From the cell containing the given text, extract its center point as [x, y] coordinate. 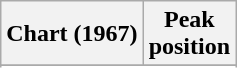
Peak position [189, 34]
Chart (1967) [72, 34]
